Identify which cell holds the provided text, then report its (x, y) central coordinate. 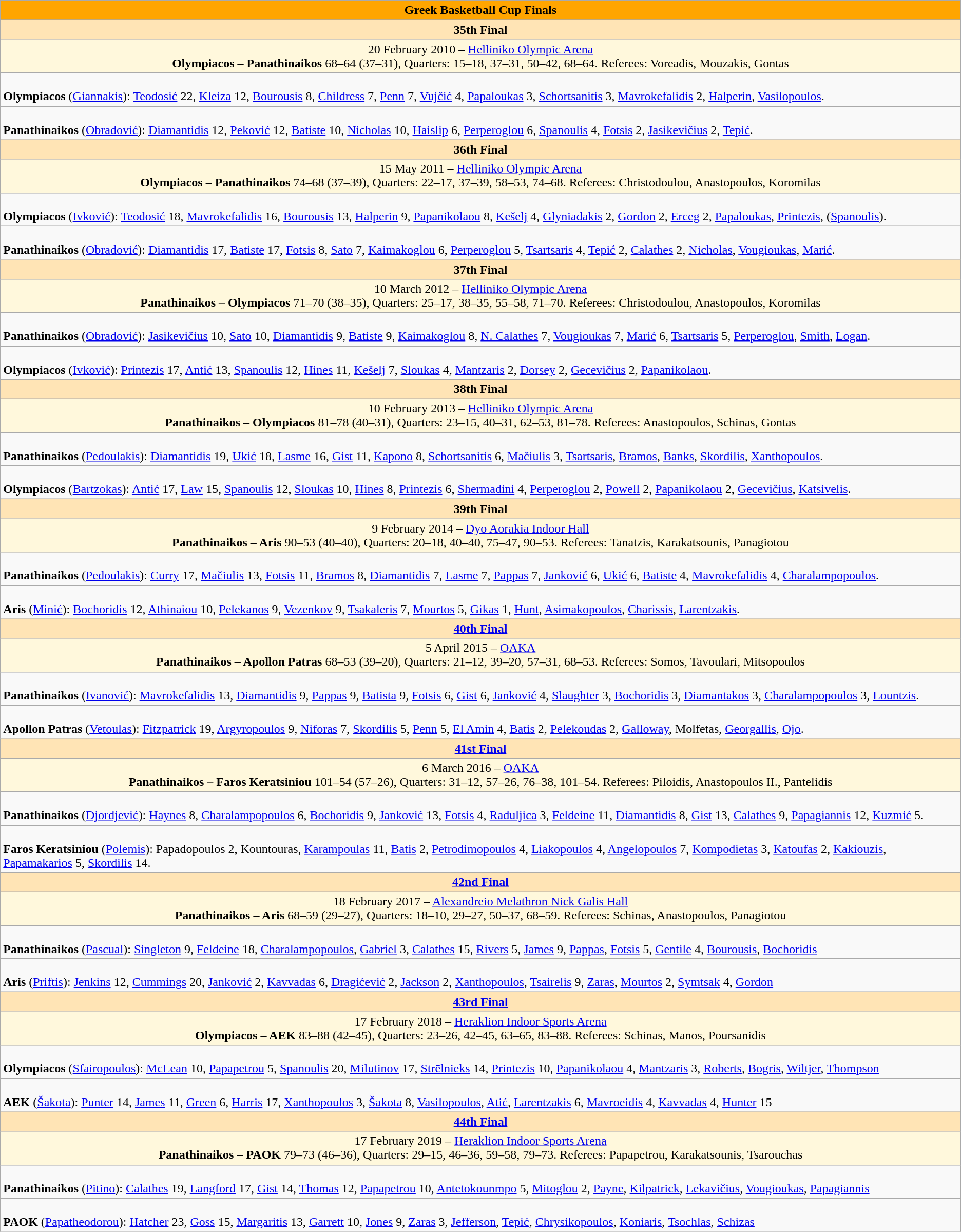
36th Final (480, 149)
Greek Basketball Cup Finals (480, 10)
39th Final (480, 509)
Aris (Minić): Bochoridis 12, Athinaiou 10, Pelekanos 9, Vezenkov 9, Tsakaleris 7, Mourtos 5, Gikas 1, Hunt, Asimakopoulos, Charissis, Larentzakis. (480, 602)
44th Final (480, 1122)
35th Final (480, 30)
Olympiacos (Ivković): Printezis 17, Antić 13, Spanoulis 12, Hines 11, Kešelj 7, Sloukas 4, Mantzaris 2, Dorsey 2, Gecevičius 2, Papanikolaou. (480, 363)
38th Final (480, 389)
42nd Final (480, 882)
37th Final (480, 269)
41st Final (480, 748)
40th Final (480, 629)
43rd Final (480, 1002)
5 April 2015 – OAKAPanathinaikos – Apollon Patras 68–53 (39–20), Quarters: 21–12, 39–20, 57–31, 68–53. Referees: Somos, Tavoulari, Mitsopoulos (480, 655)
PAOK (Papatheodorou): Hatcher 23, Goss 15, Margaritis 13, Garrett 10, Jones 9, Zaras 3, Jefferson, Tepić, Chrysikopoulos, Koniaris, Tsochlas, Schizas (480, 1215)
